From the cell containing the given text, extract its center point as (X, Y) coordinate. 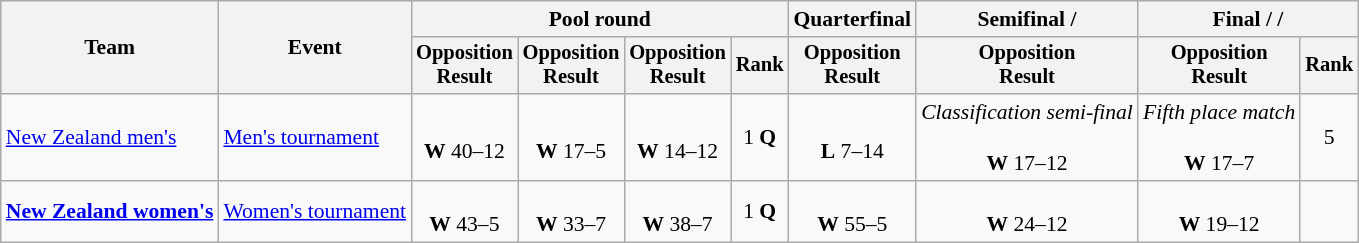
W 17–5 (572, 138)
Classification semi-finalW 17–12 (1027, 138)
Fifth place matchW 17–7 (1219, 138)
W 55–5 (852, 212)
W 33–7 (572, 212)
Event (314, 48)
New Zealand women's (110, 212)
Team (110, 48)
W 43–5 (464, 212)
W 24–12 (1027, 212)
W 19–12 (1219, 212)
L 7–14 (852, 138)
5 (1329, 138)
Men's tournament (314, 138)
Women's tournament (314, 212)
Semifinal / (1027, 19)
W 14–12 (678, 138)
Quarterfinal (852, 19)
Final / / (1248, 19)
New Zealand men's (110, 138)
W 40–12 (464, 138)
W 38–7 (678, 212)
Pool round (600, 19)
